Output the (X, Y) coordinate of the center of the cell containing the given text.  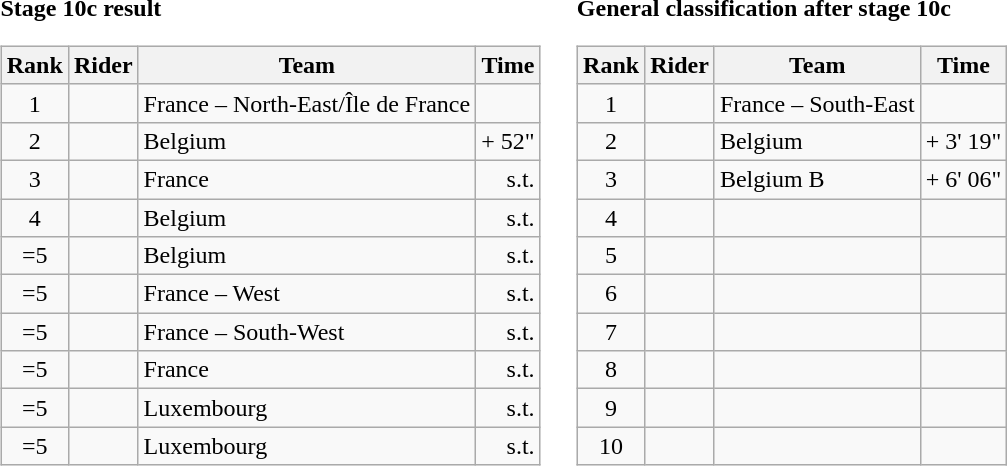
France – North-East/Île de France (307, 103)
Belgium B (817, 179)
+ 6' 06" (964, 179)
10 (612, 446)
+ 3' 19" (964, 141)
6 (612, 294)
France – West (307, 294)
8 (612, 370)
France – South-West (307, 332)
5 (612, 256)
7 (612, 332)
France – South-East (817, 103)
+ 52" (508, 141)
9 (612, 408)
